Locate the cell with the specified text and output its [X, Y] center coordinate. 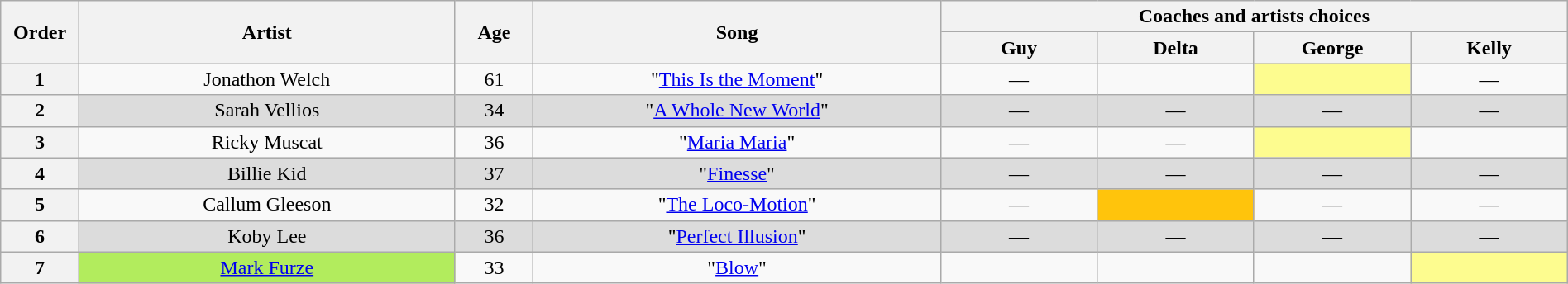
Song [738, 32]
6 [40, 236]
Mark Furze [266, 267]
Callum Gleeson [266, 205]
Ricky Muscat [266, 142]
2 [40, 111]
"This Is the Moment" [738, 79]
7 [40, 267]
1 [40, 79]
Delta [1176, 48]
Sarah Vellios [266, 111]
Age [495, 32]
George [1331, 48]
34 [495, 111]
Artist [266, 32]
"Perfect Illusion" [738, 236]
Billie Kid [266, 173]
"A Whole New World" [738, 111]
3 [40, 142]
Order [40, 32]
5 [40, 205]
4 [40, 173]
37 [495, 173]
"The Loco-Motion" [738, 205]
Guy [1019, 48]
32 [495, 205]
61 [495, 79]
33 [495, 267]
Kelly [1489, 48]
Jonathon Welch [266, 79]
Coaches and artists choices [1254, 17]
"Finesse" [738, 173]
"Maria Maria" [738, 142]
"Blow" [738, 267]
Koby Lee [266, 236]
